Locate the cell with the specified text and output its (X, Y) center coordinate. 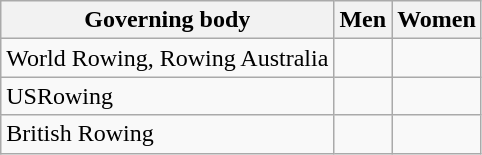
British Rowing (168, 134)
USRowing (168, 96)
Men (363, 20)
Governing body (168, 20)
World Rowing, Rowing Australia (168, 58)
Women (437, 20)
